Capture the cell that displays the provided text and extract its (X, Y) central coordinate. 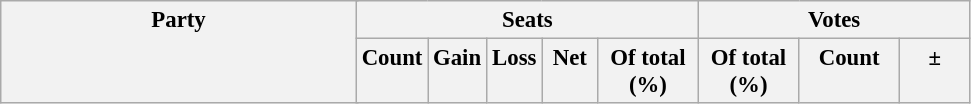
Net (570, 72)
Party (179, 52)
Loss (514, 72)
Seats (527, 20)
Votes (834, 20)
Gain (458, 72)
± (934, 72)
